Pinpoint the cell where the given text exists, returning its [x, y] midpoint coordinate. 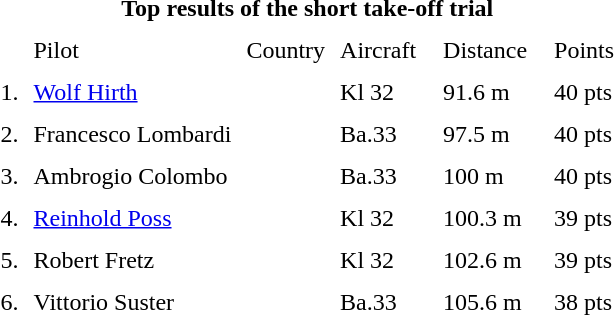
Distance [492, 50]
Country [286, 50]
97.5 m [492, 134]
Reinhold Poss [132, 218]
Robert Fretz [132, 260]
100 m [492, 176]
91.6 m [492, 92]
100.3 m [492, 218]
Ambrogio Colombo [132, 176]
Wolf Hirth [132, 92]
Pilot [132, 50]
Francesco Lombardi [132, 134]
102.6 m [492, 260]
Aircraft [384, 50]
